Extract the (X, Y) coordinate from the center of the cell holding the provided text.  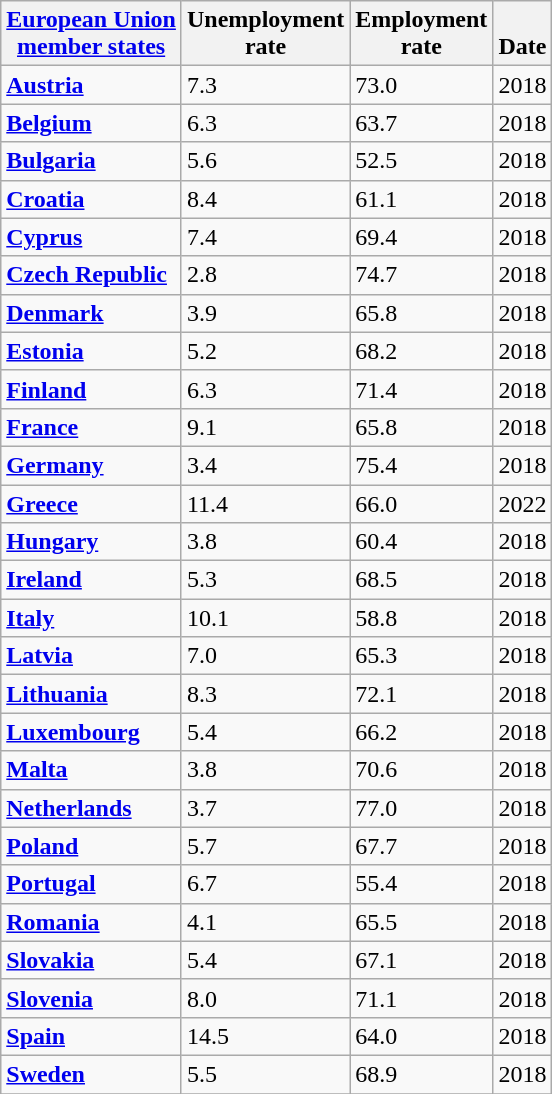
Czech Republic (92, 275)
68.5 (422, 580)
Slovakia (92, 960)
67.1 (422, 960)
71.1 (422, 998)
74.7 (422, 275)
65.5 (422, 922)
75.4 (422, 465)
European Unionmember states (92, 34)
10.1 (265, 618)
Portugal (92, 884)
6.7 (265, 884)
55.4 (422, 884)
64.0 (422, 1036)
Belgium (92, 123)
Unemploymentrate (265, 34)
Spain (92, 1036)
Latvia (92, 656)
9.1 (265, 427)
5.5 (265, 1074)
Austria (92, 85)
5.7 (265, 846)
Slovenia (92, 998)
66.2 (422, 732)
67.7 (422, 846)
5.6 (265, 161)
63.7 (422, 123)
3.9 (265, 313)
8.3 (265, 694)
4.1 (265, 922)
Germany (92, 465)
73.0 (422, 85)
7.3 (265, 85)
Luxembourg (92, 732)
France (92, 427)
60.4 (422, 542)
66.0 (422, 503)
Bulgaria (92, 161)
7.0 (265, 656)
Malta (92, 770)
7.4 (265, 237)
Greece (92, 503)
71.4 (422, 389)
Denmark (92, 313)
Ireland (92, 580)
11.4 (265, 503)
65.3 (422, 656)
2.8 (265, 275)
Date (522, 34)
3.4 (265, 465)
Cyprus (92, 237)
3.7 (265, 808)
77.0 (422, 808)
Poland (92, 846)
Employmentrate (422, 34)
8.0 (265, 998)
5.3 (265, 580)
69.4 (422, 237)
Estonia (92, 351)
72.1 (422, 694)
Sweden (92, 1074)
5.2 (265, 351)
61.1 (422, 199)
Italy (92, 618)
70.6 (422, 770)
2022 (522, 503)
Netherlands (92, 808)
Hungary (92, 542)
Romania (92, 922)
58.8 (422, 618)
68.2 (422, 351)
8.4 (265, 199)
68.9 (422, 1074)
52.5 (422, 161)
14.5 (265, 1036)
Lithuania (92, 694)
Finland (92, 389)
Croatia (92, 199)
